Extract the [x, y] coordinate from the center of the cell holding the provided text.  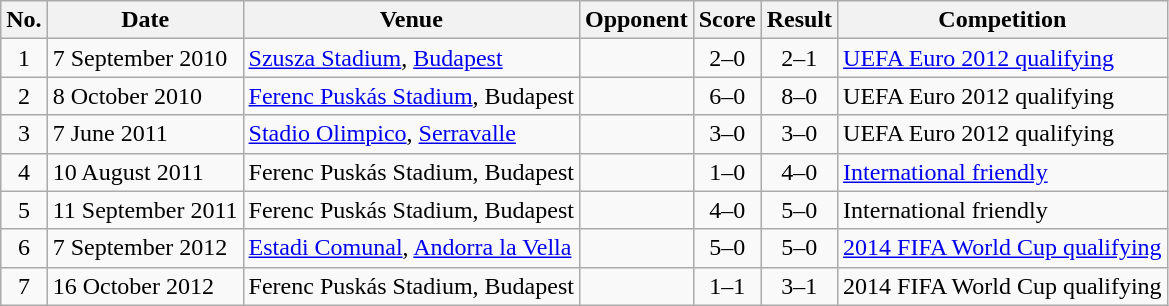
3 [24, 134]
1 [24, 58]
3–1 [799, 286]
Opponent [636, 20]
7 September 2012 [145, 248]
2 [24, 96]
8 October 2010 [145, 96]
11 September 2011 [145, 210]
10 August 2011 [145, 172]
8–0 [799, 96]
2–1 [799, 58]
6 [24, 248]
Score [727, 20]
5 [24, 210]
Competition [1003, 20]
7 [24, 286]
Szusza Stadium, Budapest [411, 58]
Stadio Olimpico, Serravalle [411, 134]
No. [24, 20]
1–1 [727, 286]
1–0 [727, 172]
Venue [411, 20]
Date [145, 20]
7 June 2011 [145, 134]
6–0 [727, 96]
Estadi Comunal, Andorra la Vella [411, 248]
Result [799, 20]
7 September 2010 [145, 58]
2–0 [727, 58]
4 [24, 172]
16 October 2012 [145, 286]
